Identify which cell holds the provided text, then report its (x, y) central coordinate. 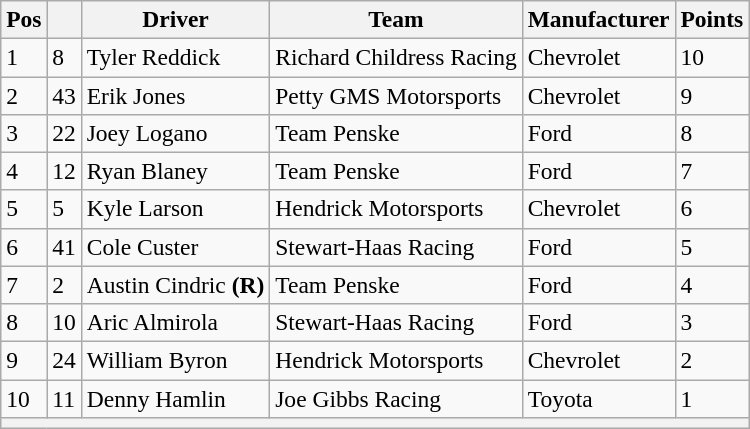
Cole Custer (176, 247)
Kyle Larson (176, 209)
Team (396, 19)
Denny Hamlin (176, 398)
11 (64, 398)
William Byron (176, 360)
41 (64, 247)
Toyota (598, 398)
43 (64, 95)
Manufacturer (598, 19)
Driver (176, 19)
Austin Cindric (R) (176, 285)
Petty GMS Motorsports (396, 95)
Joe Gibbs Racing (396, 398)
Aric Almirola (176, 322)
Points (712, 19)
24 (64, 360)
Tyler Reddick (176, 57)
Joey Logano (176, 133)
22 (64, 133)
Richard Childress Racing (396, 57)
Erik Jones (176, 95)
Pos (24, 19)
12 (64, 171)
Ryan Blaney (176, 171)
